Search for the cell housing the specified text and yield its [x, y] center coordinate. 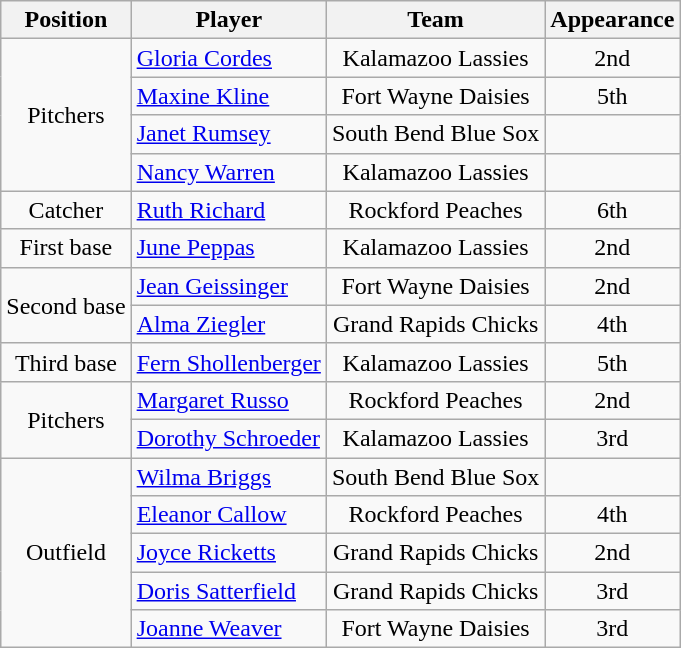
Appearance [612, 20]
Joanne Weaver [228, 629]
First base [66, 248]
Position [66, 20]
Nancy Warren [228, 172]
Joyce Ricketts [228, 553]
June Peppas [228, 248]
6th [612, 210]
Ruth Richard [228, 210]
Fern Shollenberger [228, 362]
Maxine Kline [228, 96]
Doris Satterfield [228, 591]
Outfield [66, 553]
Second base [66, 305]
Janet Rumsey [228, 134]
Gloria Cordes [228, 58]
Team [435, 20]
Wilma Briggs [228, 477]
Player [228, 20]
Eleanor Callow [228, 515]
Catcher [66, 210]
Dorothy Schroeder [228, 438]
Jean Geissinger [228, 286]
Alma Ziegler [228, 324]
Margaret Russo [228, 400]
Third base [66, 362]
